Capture the cell that displays the provided text and extract its [X, Y] central coordinate. 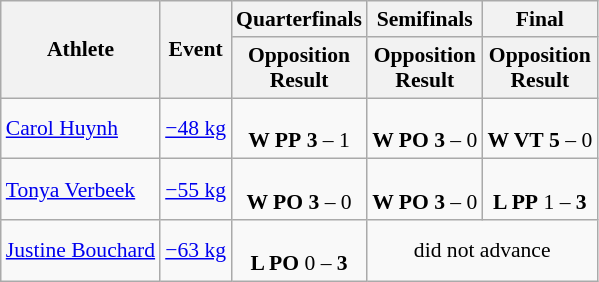
L PP 1 – 3 [540, 190]
Justine Bouchard [80, 250]
did not advance [482, 250]
Carol Huynh [80, 128]
−48 kg [196, 128]
W VT 5 – 0 [540, 128]
W PP 3 – 1 [299, 128]
Quarterfinals [299, 19]
Tonya Verbeek [80, 190]
−55 kg [196, 190]
Final [540, 19]
Semifinals [424, 19]
Event [196, 50]
Athlete [80, 50]
L PO 0 – 3 [299, 250]
−63 kg [196, 250]
